Scan for the cell matching the given text and deliver its (x, y) coordinate at center. 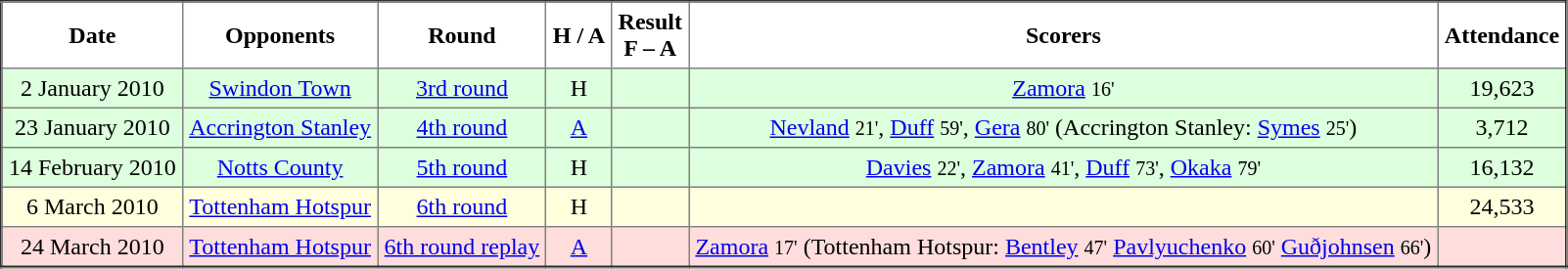
Accrington Stanley (280, 127)
2 January 2010 (92, 88)
6 March 2010 (92, 206)
ResultF – A (650, 35)
3rd round (462, 88)
Opponents (280, 35)
Davies 22', Zamora 41', Duff 73', Okaka 79' (1063, 167)
Date (92, 35)
6th round replay (462, 247)
Round (462, 35)
Swindon Town (280, 88)
19,623 (1502, 88)
4th round (462, 127)
Zamora 16' (1063, 88)
16,132 (1502, 167)
6th round (462, 206)
23 January 2010 (92, 127)
Zamora 17' (Tottenham Hotspur: Bentley 47' Pavlyuchenko 60' Guðjohnsen 66') (1063, 247)
24,533 (1502, 206)
3,712 (1502, 127)
Scorers (1063, 35)
Notts County (280, 167)
H / A (579, 35)
Nevland 21', Duff 59', Gera 80' (Accrington Stanley: Symes 25') (1063, 127)
Attendance (1502, 35)
24 March 2010 (92, 247)
5th round (462, 167)
14 February 2010 (92, 167)
